Scan for the cell matching the given text and deliver its [X, Y] coordinate at center. 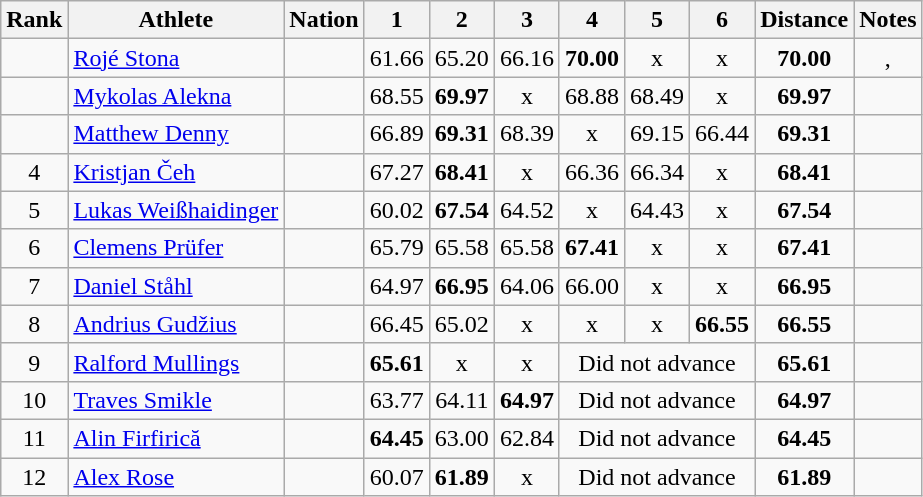
64.43 [656, 210]
3 [526, 20]
, [888, 58]
Alin Firfirică [176, 438]
64.06 [526, 286]
Alex Rose [176, 477]
10 [34, 400]
65.02 [462, 324]
66.36 [592, 172]
63.77 [396, 400]
Nation [324, 20]
7 [34, 286]
66.89 [396, 134]
Kristjan Čeh [176, 172]
66.34 [656, 172]
64.52 [526, 210]
66.16 [526, 58]
65.79 [396, 248]
69.15 [656, 134]
Traves Smikle [176, 400]
Distance [804, 20]
66.44 [722, 134]
67.27 [396, 172]
Ralford Mullings [176, 362]
62.84 [526, 438]
66.45 [396, 324]
8 [34, 324]
61.66 [396, 58]
Lukas Weißhaidinger [176, 210]
Mykolas Alekna [176, 96]
66.00 [592, 286]
2 [462, 20]
Athlete [176, 20]
68.39 [526, 134]
Clemens Prüfer [176, 248]
60.07 [396, 477]
11 [34, 438]
68.55 [396, 96]
60.02 [396, 210]
64.11 [462, 400]
Rank [34, 20]
Notes [888, 20]
Andrius Gudžius [176, 324]
1 [396, 20]
Daniel Ståhl [176, 286]
Matthew Denny [176, 134]
65.20 [462, 58]
68.49 [656, 96]
63.00 [462, 438]
68.88 [592, 96]
Rojé Stona [176, 58]
12 [34, 477]
9 [34, 362]
